Identify which cell holds the provided text, then report its (x, y) central coordinate. 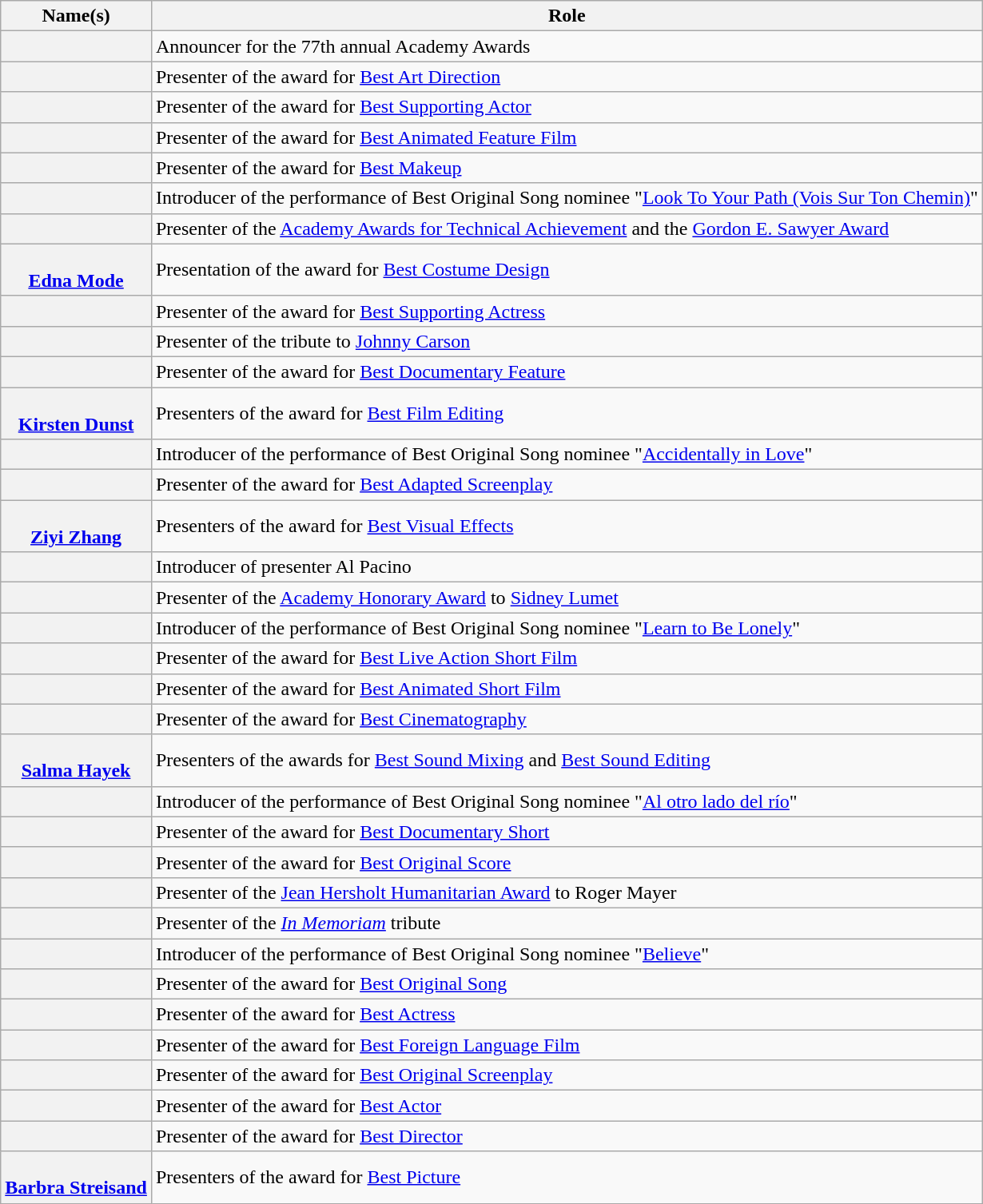
Edna Mode (77, 270)
Presenters of the award for Best Film Editing (567, 412)
Presenter of the award for Best Foreign Language Film (567, 1045)
Presenter of the award for Best Supporting Actress (567, 311)
Presenter of the award for Best Animated Short Film (567, 689)
Presenter of the award for Best Art Direction (567, 77)
Presenter of the award for Best Original Score (567, 862)
Presenters of the award for Best Visual Effects (567, 526)
Ziyi Zhang (77, 526)
Presentation of the award for Best Costume Design (567, 270)
Presenter of the Academy Honorary Award to Sidney Lumet (567, 598)
Barbra Streisand (77, 1178)
Presenter of the award for Best Supporting Actor (567, 107)
Presenter of the award for Best Animated Feature Film (567, 137)
Presenter of the award for Best Live Action Short Film (567, 658)
Introducer of the performance of Best Original Song nominee "Believe" (567, 953)
Presenter of the award for Best Documentary Short (567, 832)
Introducer of the performance of Best Original Song nominee "Al otro lado del río" (567, 801)
Presenter of the In Memoriam tribute (567, 923)
Kirsten Dunst (77, 412)
Presenter of the award for Best Cinematography (567, 719)
Presenters of the award for Best Picture (567, 1178)
Salma Hayek (77, 761)
Introducer of the performance of Best Original Song nominee "Learn to Be Lonely" (567, 628)
Presenter of the award for Best Actor (567, 1106)
Presenter of the award for Best Documentary Feature (567, 372)
Announcer for the 77th annual Academy Awards (567, 46)
Presenters of the awards for Best Sound Mixing and Best Sound Editing (567, 761)
Name(s) (77, 16)
Presenter of the award for Best Original Screenplay (567, 1075)
Presenter of the award for Best Director (567, 1136)
Presenter of the tribute to Johnny Carson (567, 341)
Presenter of the Academy Awards for Technical Achievement and the Gordon E. Sawyer Award (567, 228)
Introducer of presenter Al Pacino (567, 567)
Presenter of the award for Best Actress (567, 1015)
Introducer of the performance of Best Original Song nominee "Look To Your Path (Vois Sur Ton Chemin)" (567, 198)
Presenter of the award for Best Makeup (567, 168)
Introducer of the performance of Best Original Song nominee "Accidentally in Love" (567, 455)
Presenter of the Jean Hersholt Humanitarian Award to Roger Mayer (567, 892)
Presenter of the award for Best Adapted Screenplay (567, 485)
Role (567, 16)
Presenter of the award for Best Original Song (567, 984)
